Provide the [X, Y] coordinate of the cell's center where the given text is located.  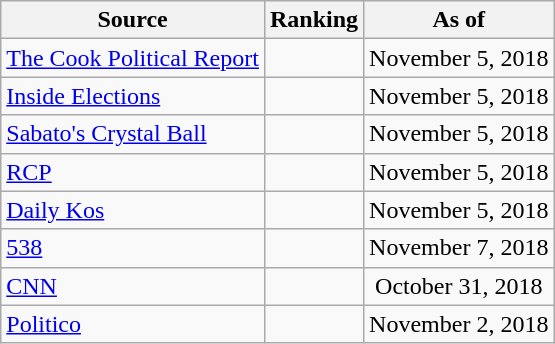
Source [133, 20]
538 [133, 248]
Daily Kos [133, 210]
October 31, 2018 [459, 286]
The Cook Political Report [133, 58]
CNN [133, 286]
Sabato's Crystal Ball [133, 134]
November 7, 2018 [459, 248]
Inside Elections [133, 96]
Ranking [314, 20]
As of [459, 20]
Politico [133, 324]
November 2, 2018 [459, 324]
RCP [133, 172]
